Return [X, Y] of the center of cell containing provided text 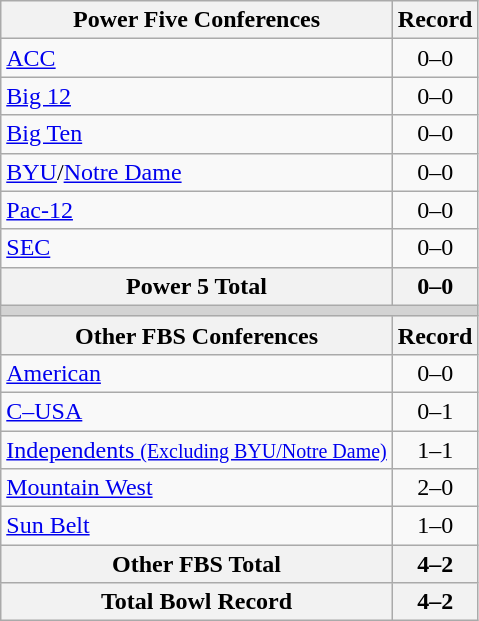
Total Bowl Record [197, 602]
Big 12 [197, 96]
Mountain West [197, 488]
ACC [197, 58]
SEC [197, 248]
Power 5 Total [197, 286]
1–0 [435, 526]
Big Ten [197, 134]
Independents (Excluding BYU/Notre Dame) [197, 449]
American [197, 373]
C–USA [197, 411]
1–1 [435, 449]
0–1 [435, 411]
Other FBS Total [197, 564]
Other FBS Conferences [197, 335]
Power Five Conferences [197, 20]
BYU/Notre Dame [197, 172]
Sun Belt [197, 526]
2–0 [435, 488]
Pac-12 [197, 210]
